From the cell containing the given text, extract its center point as [x, y] coordinate. 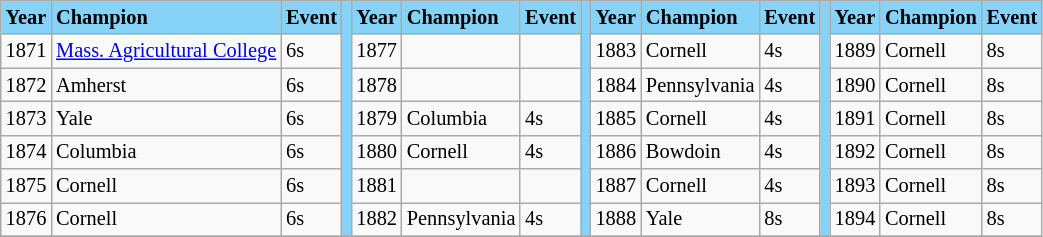
1877 [376, 51]
1872 [26, 85]
1879 [376, 118]
Bowdoin [700, 152]
1887 [616, 186]
1889 [855, 51]
1886 [616, 152]
1892 [855, 152]
1891 [855, 118]
1878 [376, 85]
Amherst [166, 85]
Mass. Agricultural College [166, 51]
1876 [26, 219]
1882 [376, 219]
1881 [376, 186]
1885 [616, 118]
1894 [855, 219]
1890 [855, 85]
1875 [26, 186]
1893 [855, 186]
1873 [26, 118]
1871 [26, 51]
1874 [26, 152]
1888 [616, 219]
1884 [616, 85]
1880 [376, 152]
1883 [616, 51]
